Provide the [X, Y] coordinate of the cell's center where the given text is located.  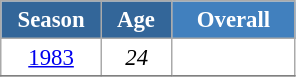
Age [136, 20]
24 [136, 58]
Season [52, 20]
Overall [234, 20]
1983 [52, 58]
